For the text-containing cell, return its midpoint in [x, y] coordinate format. 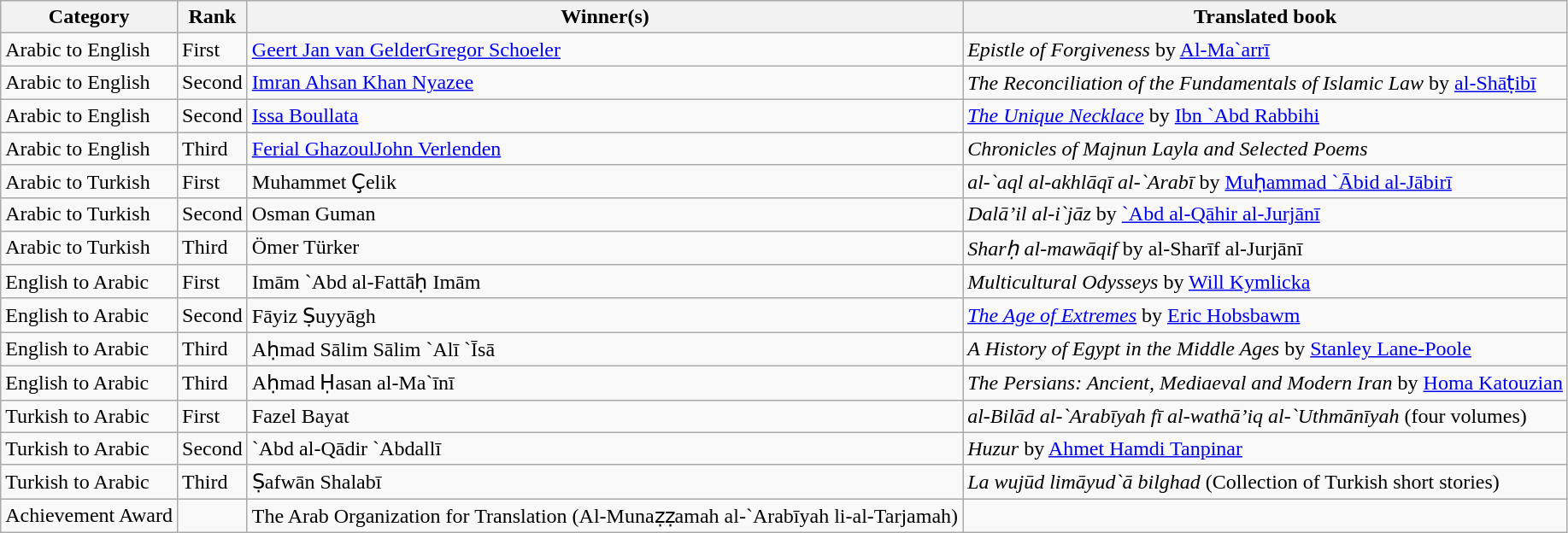
Aḥmad Ḥasan al-Ma`īnī [605, 383]
Epistle of Forgiveness by Al-Ma`arrī [1266, 50]
Huzur by Ahmet Hamdi Tanpinar [1266, 448]
Imām `Abd al-Fattāḥ Imām [605, 282]
`Abd al-Qādir `Abdallī [605, 448]
al-`aql al-akhlāqī al-`Arabī by Muḥammad `Ābid al-Jābirī [1266, 182]
Achievement Award [89, 516]
The Reconciliation of the Fundamentals of Islamic Law by al-Shāṭibī [1266, 83]
The Persians: Ancient, Mediaeval and Modern Iran by Homa Katouzian [1266, 383]
Rank [213, 17]
La wujūd limāyud`ā bilghad (Collection of Turkish short stories) [1266, 482]
Dalā’il al-i`jāz by `Abd al-Qāhir al-Jurjānī [1266, 214]
Ṣafwān Shalabī [605, 482]
Ömer Türker [605, 248]
Winner(s) [605, 17]
Osman Guman [605, 214]
Ferial GhazoulJohn Verlenden [605, 148]
The Unique Necklace by Ibn `Abd Rabbihi [1266, 115]
Fazel Bayat [605, 416]
Imran Ahsan Khan Nyazee [605, 83]
Fāyiz Ṣuyyāgh [605, 315]
Translated book [1266, 17]
al-Bilād al-`Arabīyah fī al-wathā’iq al-`Uthmānīyah (four volumes) [1266, 416]
Muhammet Ҫelik [605, 182]
Category [89, 17]
The Age of Extremes by Eric Hobsbawm [1266, 315]
Multicultural Odysseys by Will Kymlicka [1266, 282]
Sharḥ al-mawāqif by al-Sharīf al-Jurjānī [1266, 248]
Issa Boullata [605, 115]
Aḥmad Sālim Sālim `Alī `Īsā [605, 349]
Chronicles of Majnun Layla and Selected Poems [1266, 148]
Geert Jan van GelderGregor Schoeler [605, 50]
A History of Egypt in the Middle Ages by Stanley Lane-Poole [1266, 349]
The Arab Organization for Translation (Al-Munaẓẓamah al-`Arabīyah li-al-Tarjamah) [605, 516]
